Search for the cell housing the specified text and yield its [x, y] center coordinate. 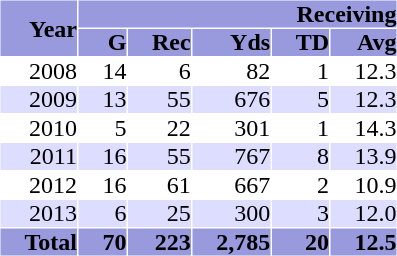
2011 [38, 156]
G [102, 42]
13.9 [363, 156]
2008 [38, 72]
2 [300, 186]
2010 [38, 128]
82 [231, 72]
13 [102, 100]
2,785 [231, 242]
8 [300, 156]
70 [102, 242]
25 [160, 214]
Total [38, 242]
Rec [160, 42]
TD [300, 42]
10.9 [363, 186]
22 [160, 128]
14.3 [363, 128]
Year [38, 28]
2009 [38, 100]
3 [300, 214]
Yds [231, 42]
2013 [38, 214]
Avg [363, 42]
223 [160, 242]
767 [231, 156]
301 [231, 128]
Receiving [237, 14]
61 [160, 186]
676 [231, 100]
12.0 [363, 214]
667 [231, 186]
300 [231, 214]
12.5 [363, 242]
2012 [38, 186]
20 [300, 242]
14 [102, 72]
